Return the [x, y] coordinate for the center point of the cell that contains the specified text.  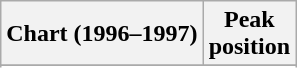
Chart (1996–1997) [102, 34]
Peakposition [249, 34]
